For the text-containing cell, return its midpoint in (X, Y) coordinate format. 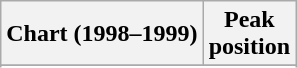
Peakposition (249, 34)
Chart (1998–1999) (102, 34)
